Provide the (X, Y) coordinate of the cell's center where the given text is located.  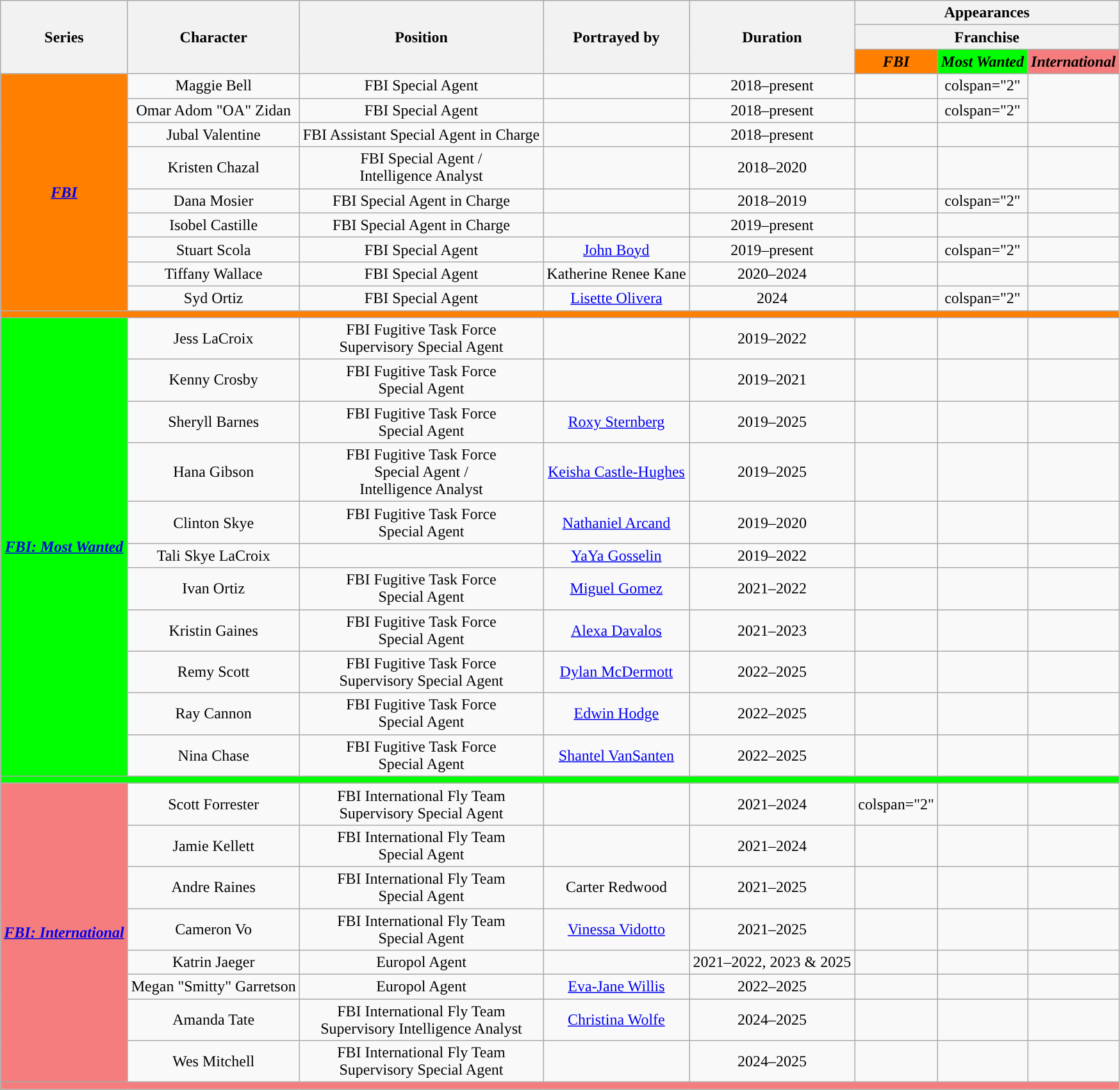
Keisha Castle-Hughes (616, 472)
FBI Assistant Special Agent in Charge (422, 135)
Dylan McDermott (616, 672)
2018–2020 (772, 168)
Jess LaCroix (213, 338)
2021–2023 (772, 631)
Series (64, 37)
Sheryll Barnes (213, 422)
Remy Scott (213, 672)
Lisette Olivera (616, 298)
Dana Mosier (213, 201)
FBI: Most Wanted (64, 547)
Maggie Bell (213, 86)
Nathaniel Arcand (616, 523)
Duration (772, 37)
Character (213, 37)
Cameron Vo (213, 929)
Carter Redwood (616, 887)
Tali Skye LaCroix (213, 556)
John Boyd (616, 249)
Kenny Crosby (213, 381)
2019–2021 (772, 381)
Shantel VanSanten (616, 755)
2018–2019 (772, 201)
International (1074, 62)
Vinessa Vidotto (616, 929)
Alexa Davalos (616, 631)
Roxy Sternberg (616, 422)
Katherine Renee Kane (616, 274)
Jamie Kellett (213, 846)
FBI Fugitive Task Force Special Agent /Intelligence Analyst (422, 472)
2019–2020 (772, 523)
FBI International Fly Team Supervisory Intelligence Analyst (422, 1020)
Wes Mitchell (213, 1061)
Tiffany Wallace (213, 274)
Andre Raines (213, 887)
Edwin Hodge (616, 714)
Amanda Tate (213, 1020)
Eva-Jane Willis (616, 987)
FBI: International (64, 932)
2024 (772, 298)
Kristin Gaines (213, 631)
Nina Chase (213, 755)
Syd Ortiz (213, 298)
Franchise (987, 37)
FBI Special Agent /Intelligence Analyst (422, 168)
Ray Cannon (213, 714)
Hana Gibson (213, 472)
Isobel Castille (213, 225)
Scott Forrester (213, 804)
2020–2024 (772, 274)
Christina Wolfe (616, 1020)
Katrin Jaeger (213, 962)
Kristen Chazal (213, 168)
Jubal Valentine (213, 135)
Clinton Skye (213, 523)
Stuart Scola (213, 249)
2021–2022 (772, 588)
Ivan Ortiz (213, 588)
Appearances (987, 13)
Most Wanted (982, 62)
Position (422, 37)
Miguel Gomez (616, 588)
2021–2022, 2023 & 2025 (772, 962)
Omar Adom "OA" Zidan (213, 110)
YaYa Gosselin (616, 556)
Portrayed by (616, 37)
Megan "Smitty" Garretson (213, 987)
